Return the [x, y] coordinate for the center point of the cell that contains the specified text.  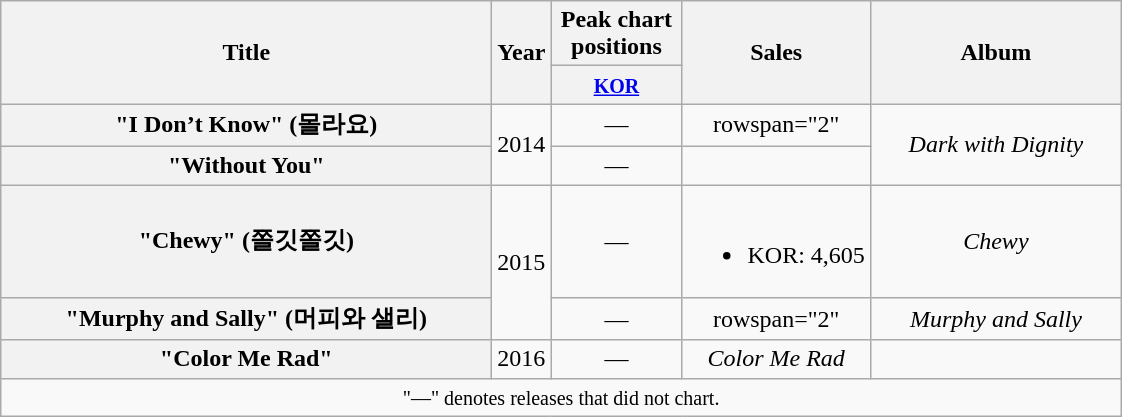
Peak chart positions [616, 34]
Title [246, 52]
"Murphy and Sally" (머피와 샐리) [246, 320]
Murphy and Sally [996, 320]
2015 [522, 262]
Sales [776, 52]
Dark with Dignity [996, 144]
Year [522, 52]
"I Don’t Know" (몰라요) [246, 126]
Color Me Rad [776, 359]
"Chewy" (쫄깃쫄깃) [246, 240]
2016 [522, 359]
KOR [616, 85]
"Without You" [246, 165]
KOR: 4,605 [776, 240]
2014 [522, 144]
"Color Me Rad" [246, 359]
"—" denotes releases that did not chart. [562, 397]
Album [996, 52]
Chewy [996, 240]
